Return the (X, Y) coordinate for the center point of the cell that contains the specified text.  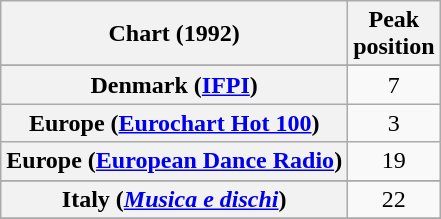
Europe (European Dance Radio) (174, 161)
Italy (Musica e dischi) (174, 199)
Chart (1992) (174, 34)
Europe (Eurochart Hot 100) (174, 123)
Peakposition (394, 34)
7 (394, 85)
3 (394, 123)
Denmark (IFPI) (174, 85)
19 (394, 161)
22 (394, 199)
